Detect which cell encompasses the target text, then output its [X, Y] center coordinate. 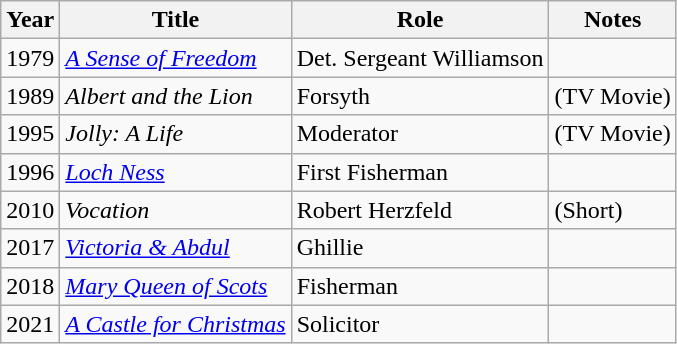
Loch Ness [176, 172]
1996 [30, 172]
Jolly: A Life [176, 134]
1995 [30, 134]
2021 [30, 324]
Robert Herzfeld [420, 210]
Ghillie [420, 248]
2017 [30, 248]
1989 [30, 96]
Forsyth [420, 96]
Albert and the Lion [176, 96]
1979 [30, 58]
Victoria & Abdul [176, 248]
Det. Sergeant Williamson [420, 58]
Fisherman [420, 286]
Notes [612, 20]
A Castle for Christmas [176, 324]
Solicitor [420, 324]
(Short) [612, 210]
Moderator [420, 134]
Year [30, 20]
Mary Queen of Scots [176, 286]
Role [420, 20]
First Fisherman [420, 172]
A Sense of Freedom [176, 58]
Vocation [176, 210]
2018 [30, 286]
2010 [30, 210]
Title [176, 20]
